Output the [X, Y] coordinate of the center of the cell containing the given text.  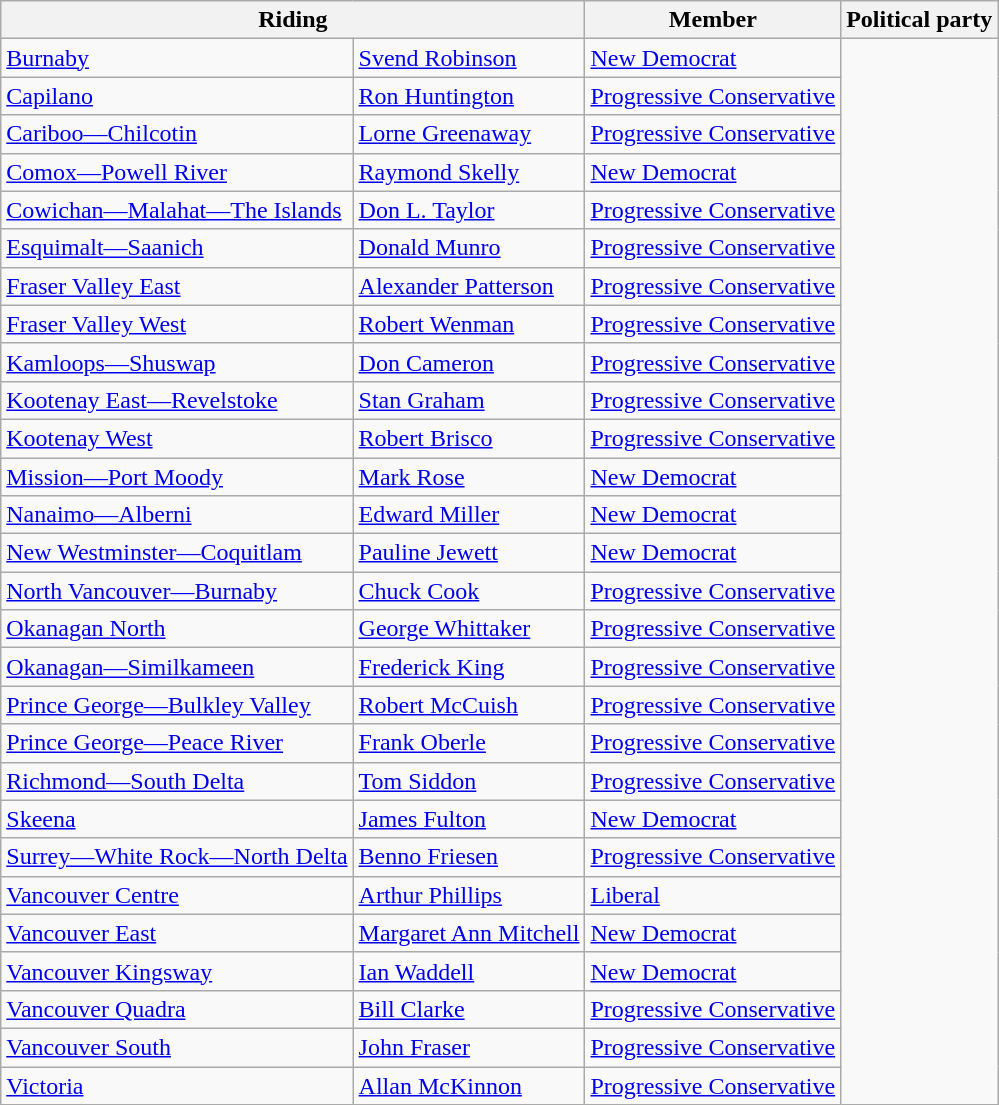
Mark Rose [469, 477]
Ron Huntington [469, 96]
Victoria [177, 1085]
Mission—Port Moody [177, 477]
Robert McCuish [469, 705]
Liberal [713, 895]
Chuck Cook [469, 591]
Prince George—Peace River [177, 743]
Alexander Patterson [469, 286]
Robert Brisco [469, 438]
Prince George—Bulkley Valley [177, 705]
Donald Munro [469, 248]
Frank Oberle [469, 743]
Member [713, 20]
Cowichan—Malahat—The Islands [177, 210]
Raymond Skelly [469, 172]
Robert Wenman [469, 324]
Vancouver Kingsway [177, 971]
Bill Clarke [469, 1009]
Don L. Taylor [469, 210]
Arthur Phillips [469, 895]
Svend Robinson [469, 58]
Tom Siddon [469, 781]
James Fulton [469, 819]
Vancouver Quadra [177, 1009]
Esquimalt—Saanich [177, 248]
George Whittaker [469, 629]
Lorne Greenaway [469, 134]
Kamloops—Shuswap [177, 362]
Pauline Jewett [469, 553]
John Fraser [469, 1047]
Riding [293, 20]
Fraser Valley West [177, 324]
Allan McKinnon [469, 1085]
Capilano [177, 96]
Frederick King [469, 667]
Cariboo—Chilcotin [177, 134]
North Vancouver—Burnaby [177, 591]
Burnaby [177, 58]
Fraser Valley East [177, 286]
Skeena [177, 819]
Benno Friesen [469, 857]
New Westminster—Coquitlam [177, 553]
Ian Waddell [469, 971]
Political party [920, 20]
Comox—Powell River [177, 172]
Surrey—White Rock—North Delta [177, 857]
Vancouver East [177, 933]
Margaret Ann Mitchell [469, 933]
Richmond—South Delta [177, 781]
Kootenay East—Revelstoke [177, 400]
Don Cameron [469, 362]
Okanagan North [177, 629]
Vancouver Centre [177, 895]
Vancouver South [177, 1047]
Kootenay West [177, 438]
Nanaimo—Alberni [177, 515]
Okanagan—Similkameen [177, 667]
Stan Graham [469, 400]
Edward Miller [469, 515]
